Return (X, Y) of the center of cell containing provided text 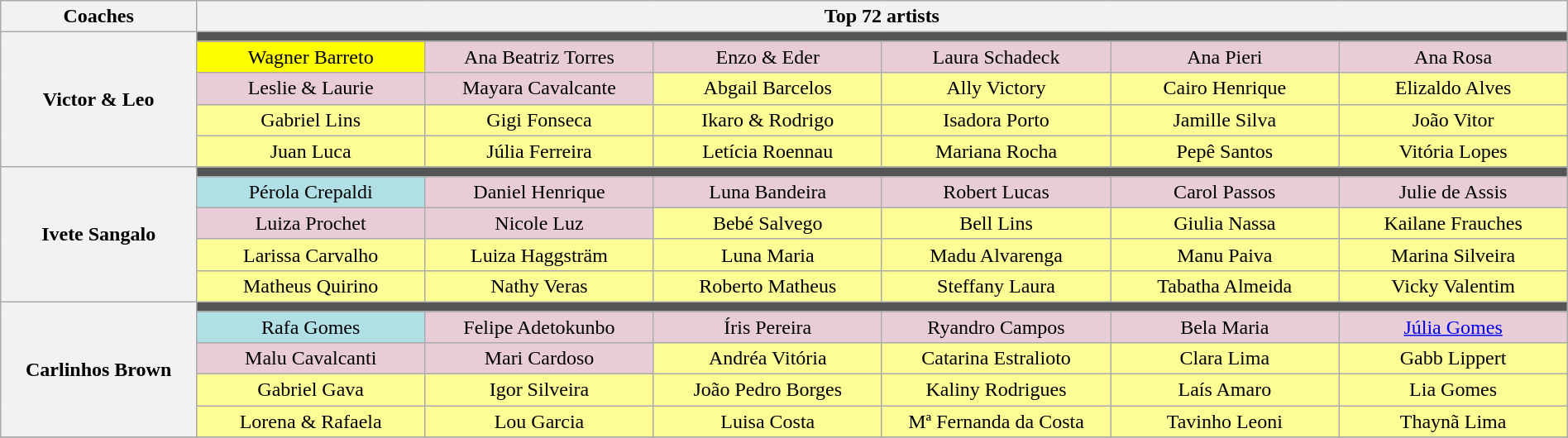
João Vitor (1453, 120)
Julie de Assis (1453, 192)
Nicole Luz (539, 223)
Vitória Lopes (1453, 151)
Laura Schadeck (996, 57)
Gigi Fonseca (539, 120)
Madu Alvarenga (996, 255)
Ikaro & Rodrigo (767, 120)
Luisa Costa (767, 421)
Andréa Vitória (767, 359)
Elizaldo Alves (1453, 88)
Pepê Santos (1225, 151)
Bebé Salvego (767, 223)
Giulia Nassa (1225, 223)
Bell Lins (996, 223)
Clara Lima (1225, 359)
Coaches (99, 17)
Isadora Porto (996, 120)
Igor Silveira (539, 390)
Steffany Laura (996, 286)
Lia Gomes (1453, 390)
Robert Lucas (996, 192)
Jamille Silva (1225, 120)
Kailane Frauches (1453, 223)
Mª Fernanda da Costa (996, 421)
Carlinhos Brown (99, 369)
Vicky Valentim (1453, 286)
João Pedro Borges (767, 390)
Felipe Adetokunbo (539, 326)
Ivete Sangalo (99, 235)
Ally Victory (996, 88)
Marina Silveira (1453, 255)
Pérola Crepaldi (311, 192)
Gabriel Gava (311, 390)
Letícia Roennau (767, 151)
Catarina Estralioto (996, 359)
Leslie & Laurie (311, 88)
Tavinho Leoni (1225, 421)
Carol Passos (1225, 192)
Top 72 artists (882, 17)
Ana Rosa (1453, 57)
Mari Cardoso (539, 359)
Ana Pieri (1225, 57)
Júlia Ferreira (539, 151)
Manu Paiva (1225, 255)
Abgail Barcelos (767, 88)
Lou Garcia (539, 421)
Luiza Prochet (311, 223)
Luna Maria (767, 255)
Íris Pereira (767, 326)
Malu Cavalcanti (311, 359)
Luiza Haggsträm (539, 255)
Ana Beatriz Torres (539, 57)
Tabatha Almeida (1225, 286)
Nathy Veras (539, 286)
Laís Amaro (1225, 390)
Matheus Quirino (311, 286)
Victor & Leo (99, 99)
Mayara Cavalcante (539, 88)
Júlia Gomes (1453, 326)
Juan Luca (311, 151)
Lorena & Rafaela (311, 421)
Cairo Henrique (1225, 88)
Mariana Rocha (996, 151)
Kaliny Rodrigues (996, 390)
Wagner Barreto (311, 57)
Enzo & Eder (767, 57)
Roberto Matheus (767, 286)
Luna Bandeira (767, 192)
Bela Maria (1225, 326)
Gabb Lippert (1453, 359)
Gabriel Lins (311, 120)
Daniel Henrique (539, 192)
Thaynã Lima (1453, 421)
Larissa Carvalho (311, 255)
Ryandro Campos (996, 326)
Rafa Gomes (311, 326)
